Search for the cell housing the specified text and yield its (x, y) center coordinate. 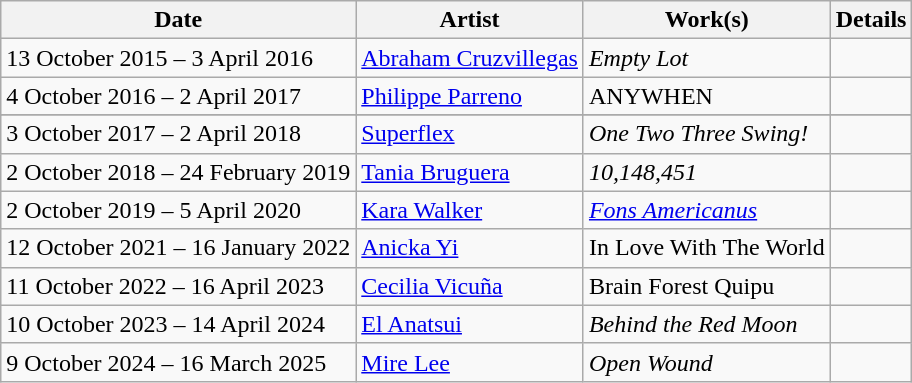
10,148,451 (706, 172)
Tania Bruguera (470, 172)
11 October 2022 – 16 April 2023 (178, 286)
2 October 2019 – 5 April 2020 (178, 210)
Date (178, 20)
Cecilia Vicuña (470, 286)
12 October 2021 – 16 January 2022 (178, 248)
Brain Forest Quipu (706, 286)
In Love With The World (706, 248)
10 October 2023 – 14 April 2024 (178, 324)
Details (871, 20)
ANYWHEN (706, 96)
Artist (470, 20)
Fons Americanus (706, 210)
Behind the Red Moon (706, 324)
Anicka Yi (470, 248)
Philippe Parreno (470, 96)
Mire Lee (470, 362)
Open Wound (706, 362)
2 October 2018 – 24 February 2019 (178, 172)
Work(s) (706, 20)
El Anatsui (470, 324)
Kara Walker (470, 210)
3 October 2017 – 2 April 2018 (178, 134)
Abraham Cruzvillegas (470, 58)
13 October 2015 – 3 April 2016 (178, 58)
9 October 2024 – 16 March 2025 (178, 362)
One Two Three Swing! (706, 134)
Superflex (470, 134)
4 October 2016 – 2 April 2017 (178, 96)
Empty Lot (706, 58)
